Find where the given text appears and provide that cell's center as (X, Y) coordinate. 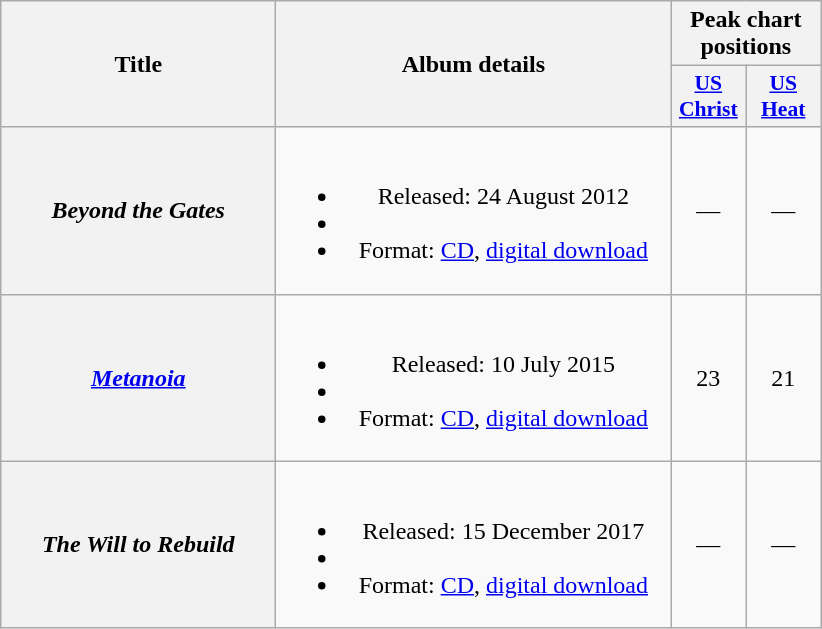
Released: 24 August 2012Format: CD, digital download (474, 210)
USHeat (784, 96)
Album details (474, 64)
Peak chart positions (746, 34)
21 (784, 378)
23 (708, 378)
Released: 15 December 2017Format: CD, digital download (474, 544)
Released: 10 July 2015Format: CD, digital download (474, 378)
Metanoia (138, 378)
Beyond the Gates (138, 210)
Title (138, 64)
The Will to Rebuild (138, 544)
USChrist (708, 96)
